Search for the cell housing the specified text and yield its [X, Y] center coordinate. 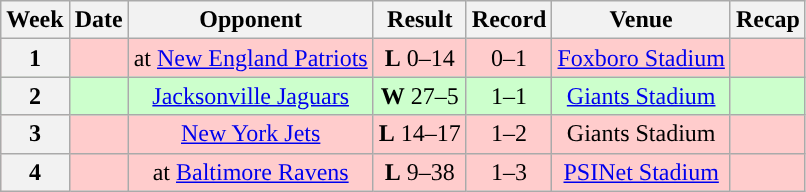
L 0–14 [420, 58]
Record [509, 20]
at New England Patriots [250, 58]
Date [98, 20]
4 [35, 172]
1–1 [509, 96]
L 14–17 [420, 134]
Recap [768, 20]
Result [420, 20]
1–3 [509, 172]
W 27–5 [420, 96]
1–2 [509, 134]
Venue [641, 20]
Jacksonville Jaguars [250, 96]
Opponent [250, 20]
New York Jets [250, 134]
Foxboro Stadium [641, 58]
at Baltimore Ravens [250, 172]
2 [35, 96]
L 9–38 [420, 172]
0–1 [509, 58]
PSINet Stadium [641, 172]
Week [35, 20]
3 [35, 134]
1 [35, 58]
